Provide the [X, Y] coordinate of the cell's center where the given text is located.  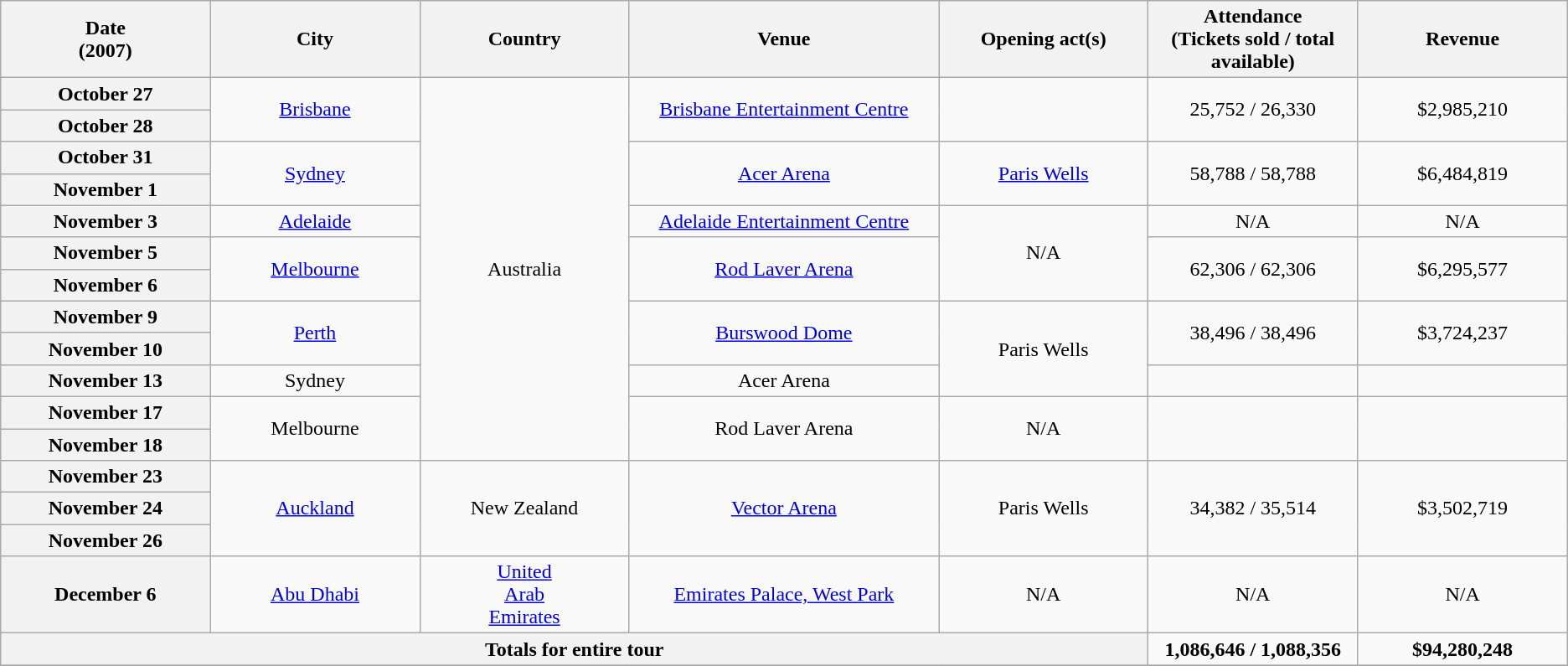
Country [524, 39]
November 24 [106, 509]
Brisbane [315, 110]
November 5 [106, 253]
Abu Dhabi [315, 595]
Brisbane Entertainment Centre [784, 110]
38,496 / 38,496 [1253, 333]
$6,295,577 [1462, 269]
October 31 [106, 157]
November 10 [106, 348]
November 1 [106, 189]
Burswood Dome [784, 333]
Adelaide Entertainment Centre [784, 221]
New Zealand [524, 509]
Perth [315, 333]
Totals for entire tour [575, 649]
October 27 [106, 94]
62,306 / 62,306 [1253, 269]
November 13 [106, 380]
November 18 [106, 445]
25,752 / 26,330 [1253, 110]
December 6 [106, 595]
November 23 [106, 477]
November 3 [106, 221]
Adelaide [315, 221]
UnitedArabEmirates [524, 595]
$94,280,248 [1462, 649]
City [315, 39]
Attendance(Tickets sold / total available) [1253, 39]
$3,502,719 [1462, 509]
$3,724,237 [1462, 333]
34,382 / 35,514 [1253, 509]
Revenue [1462, 39]
Auckland [315, 509]
November 9 [106, 317]
$2,985,210 [1462, 110]
November 6 [106, 285]
November 17 [106, 412]
Opening act(s) [1044, 39]
Venue [784, 39]
November 26 [106, 540]
58,788 / 58,788 [1253, 173]
1,086,646 / 1,088,356 [1253, 649]
Date(2007) [106, 39]
October 28 [106, 126]
Vector Arena [784, 509]
$6,484,819 [1462, 173]
Australia [524, 270]
Emirates Palace, West Park [784, 595]
